Scan for the cell matching the given text and deliver its [X, Y] coordinate at center. 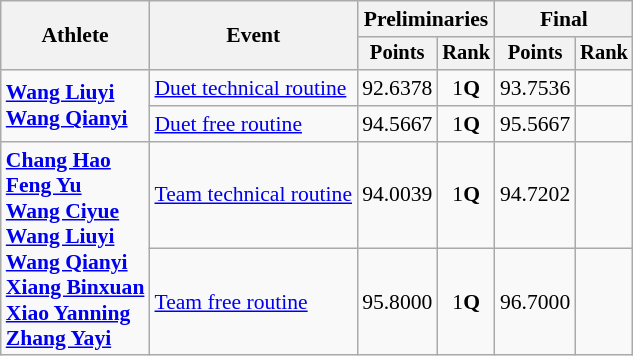
Chang HaoFeng YuWang CiyueWang LiuyiWang QianyiXiang BinxuanXiao YanningZhang Yayi [76, 249]
95.8000 [397, 302]
Duet free routine [253, 124]
94.0039 [397, 196]
Team technical routine [253, 196]
Team free routine [253, 302]
Athlete [76, 36]
Wang LiuyiWang Qianyi [76, 106]
Final [564, 19]
94.7202 [535, 196]
Preliminaries [426, 19]
92.6378 [397, 88]
Duet technical routine [253, 88]
93.7536 [535, 88]
Event [253, 36]
96.7000 [535, 302]
95.5667 [535, 124]
94.5667 [397, 124]
